Output the [X, Y] coordinate of the center of the cell containing the given text.  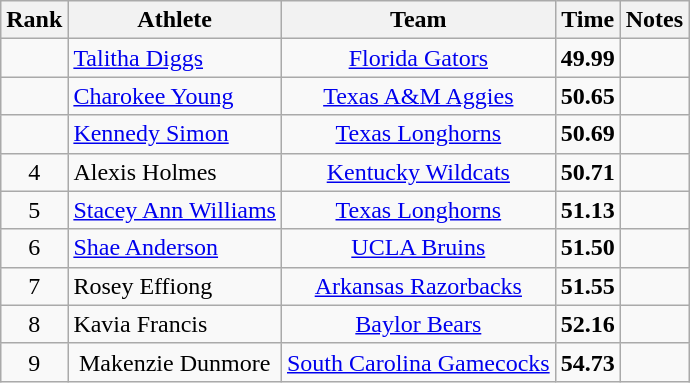
Rank [34, 20]
49.99 [588, 58]
50.65 [588, 96]
54.73 [588, 362]
Rosey Effiong [175, 286]
Time [588, 20]
52.16 [588, 324]
Kavia Francis [175, 324]
50.69 [588, 134]
7 [34, 286]
Arkansas Razorbacks [418, 286]
5 [34, 210]
Kennedy Simon [175, 134]
Shae Anderson [175, 248]
Team [418, 20]
Talitha Diggs [175, 58]
50.71 [588, 172]
9 [34, 362]
Makenzie Dunmore [175, 362]
51.50 [588, 248]
51.55 [588, 286]
Texas A&M Aggies [418, 96]
South Carolina Gamecocks [418, 362]
Athlete [175, 20]
8 [34, 324]
Alexis Holmes [175, 172]
Florida Gators [418, 58]
UCLA Bruins [418, 248]
Charokee Young [175, 96]
Stacey Ann Williams [175, 210]
4 [34, 172]
6 [34, 248]
Kentucky Wildcats [418, 172]
51.13 [588, 210]
Baylor Bears [418, 324]
Notes [654, 20]
